Extract the [x, y] coordinate from the center of the cell holding the provided text.  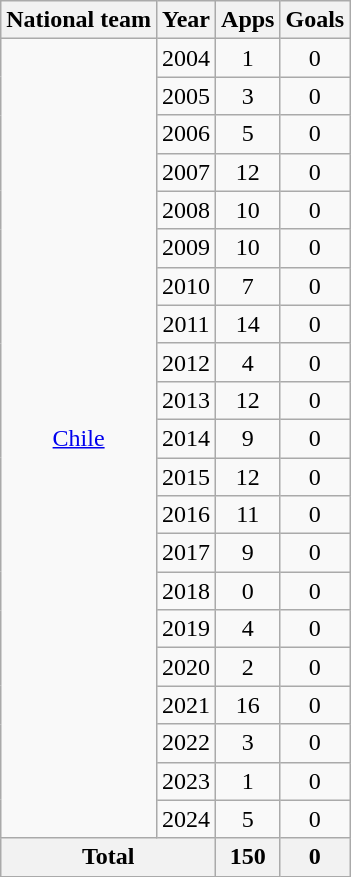
2015 [186, 477]
National team [79, 20]
Total [108, 857]
Year [186, 20]
150 [248, 857]
Goals [315, 20]
2006 [186, 134]
2010 [186, 286]
11 [248, 515]
2014 [186, 438]
2011 [186, 324]
2007 [186, 172]
2 [248, 667]
2005 [186, 96]
Chile [79, 438]
Apps [248, 20]
2021 [186, 705]
16 [248, 705]
2017 [186, 553]
2019 [186, 629]
2020 [186, 667]
14 [248, 324]
2024 [186, 819]
2022 [186, 743]
2008 [186, 210]
2012 [186, 362]
7 [248, 286]
2009 [186, 248]
2016 [186, 515]
2004 [186, 58]
2023 [186, 781]
2018 [186, 591]
2013 [186, 400]
